Pinpoint the cell where the given text exists, returning its [X, Y] midpoint coordinate. 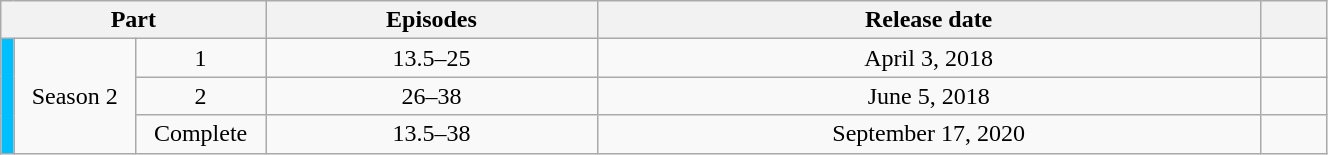
Part [134, 20]
13.5–38 [432, 134]
13.5–25 [432, 58]
2 [200, 96]
Season 2 [74, 96]
Complete [200, 134]
September 17, 2020 [928, 134]
26–38 [432, 96]
Release date [928, 20]
April 3, 2018 [928, 58]
1 [200, 58]
Episodes [432, 20]
June 5, 2018 [928, 96]
